Capture the cell that displays the provided text and extract its (x, y) central coordinate. 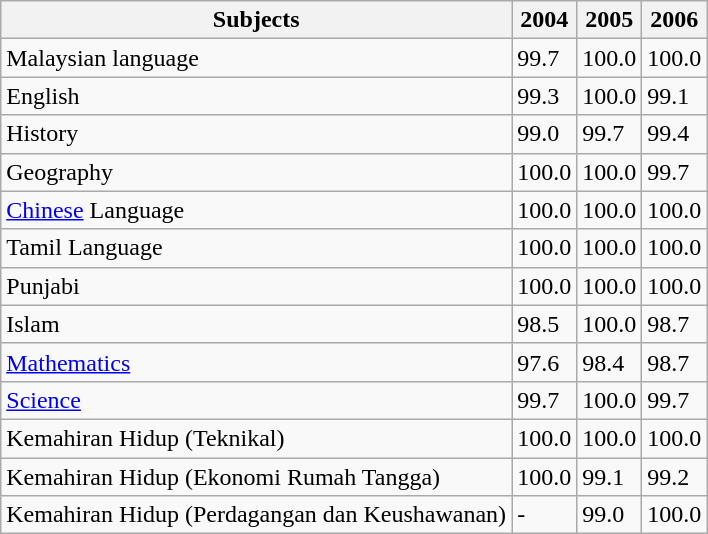
Subjects (256, 20)
- (544, 515)
98.4 (610, 362)
99.2 (674, 477)
Kemahiran Hidup (Ekonomi Rumah Tangga) (256, 477)
Kemahiran Hidup (Perdagangan dan Keushawanan) (256, 515)
Tamil Language (256, 248)
Science (256, 400)
Geography (256, 172)
2004 (544, 20)
Chinese Language (256, 210)
99.3 (544, 96)
98.5 (544, 324)
99.4 (674, 134)
2005 (610, 20)
Kemahiran Hidup (Teknikal) (256, 438)
Malaysian language (256, 58)
English (256, 96)
History (256, 134)
Mathematics (256, 362)
Islam (256, 324)
97.6 (544, 362)
2006 (674, 20)
Punjabi (256, 286)
